Search for the cell housing the specified text and yield its (X, Y) center coordinate. 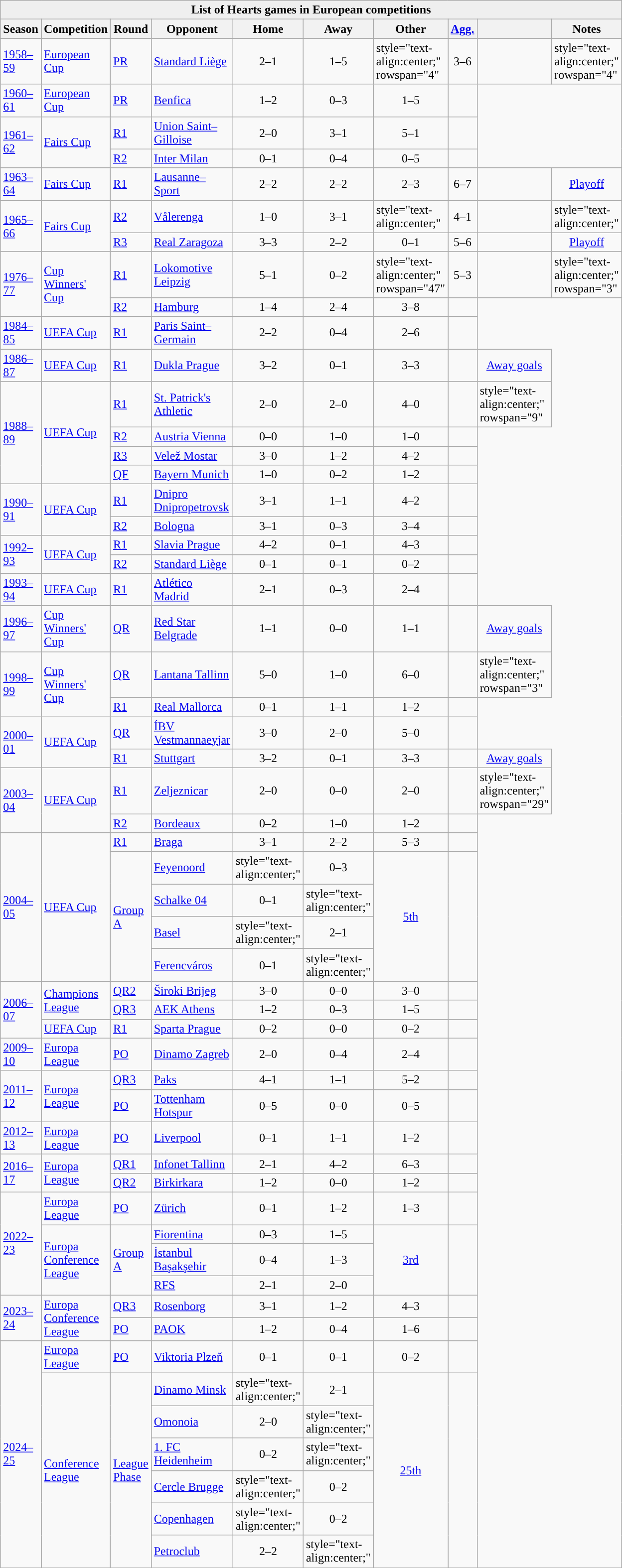
1963–64 (21, 184)
6–0 (411, 674)
Agg. (463, 29)
Dukla Prague (192, 365)
25th (411, 1470)
Real Zaragoza (192, 242)
5–6 (463, 242)
6–7 (463, 184)
Rosenborg (192, 1307)
1961–62 (21, 142)
5–2 (411, 1080)
style="text-align:center;" rowspan="9" (514, 404)
Lokomotive Leipzig (192, 274)
Other (411, 29)
3–4 (411, 526)
Opponent (192, 29)
Lausanne–Sport (192, 184)
Season (21, 29)
1958–59 (21, 61)
3–6 (463, 61)
1–4 (268, 307)
5th (411, 916)
Champions League (76, 1000)
Tottenham Hotspur (192, 1106)
6–3 (411, 1164)
Liverpool (192, 1138)
Schalke 04 (192, 901)
Hamburg (192, 307)
Red Star Belgrade (192, 629)
QF (131, 475)
3rd (411, 1259)
Omonoia (192, 1422)
Union Saint–Gilloise (192, 132)
Benfica (192, 101)
1993–94 (21, 590)
Atlético Madrid (192, 590)
1965–66 (21, 226)
2003–04 (21, 800)
Feyenoord (192, 868)
1996–97 (21, 629)
Dinamo Zagreb (192, 1054)
League Phase (131, 1470)
Cercle Brugge (192, 1486)
Austria Vienna (192, 437)
2024–25 (21, 1454)
Bordeaux (192, 823)
Competition (76, 29)
Velež Mostar (192, 456)
style="text-align:center;" rowspan="47" (411, 274)
1976–77 (21, 284)
İstanbul Başakşehir (192, 1260)
St. Patrick's Athletic (192, 404)
Notes (587, 29)
RFS (192, 1286)
Široki Brijeg (192, 991)
Zeljeznicar (192, 790)
Viktoria Plzeň (192, 1357)
2–6 (411, 333)
Home (268, 29)
1–6 (411, 1329)
1960–61 (21, 101)
2016–17 (21, 1173)
Away (338, 29)
Dinamo Minsk (192, 1390)
Petroclub (192, 1551)
Conference League (76, 1470)
Inter Milan (192, 158)
style="text-align:center;" rowspan="29" (514, 790)
Basel (192, 932)
Paks (192, 1080)
1990–91 (21, 510)
Fiorentina (192, 1234)
PAOK (192, 1329)
4–0 (411, 404)
Zürich (192, 1208)
2004–05 (21, 907)
Infonet Tallinn (192, 1164)
1992–93 (21, 554)
2–3 (411, 184)
1. FC Heidenheim (192, 1454)
List of Hearts games in European competitions (311, 10)
3–8 (411, 307)
2011–12 (21, 1096)
Bayern Munich (192, 475)
Vålerenga (192, 216)
Sparta Prague (192, 1029)
Slavia Prague (192, 545)
1998–99 (21, 684)
1988–89 (21, 433)
AEK Athens (192, 1010)
Copenhagen (192, 1519)
Real Mallorca (192, 707)
Round (131, 29)
Lantana Tallinn (192, 674)
Dnipro Dnipropetrovsk (192, 500)
Bologna (192, 526)
2022–23 (21, 1243)
QR1 (131, 1164)
1986–87 (21, 365)
2006–07 (21, 1010)
2000–01 (21, 742)
2023–24 (21, 1318)
Paris Saint–Germain (192, 333)
2009–10 (21, 1054)
2012–13 (21, 1138)
Braga (192, 842)
1984–85 (21, 333)
ÍBV Vestmannaeyjar (192, 732)
Stuttgart (192, 758)
Ferencváros (192, 965)
Birkirkara (192, 1182)
